Provide the (X, Y) coordinate of the cell's center where the given text is located.  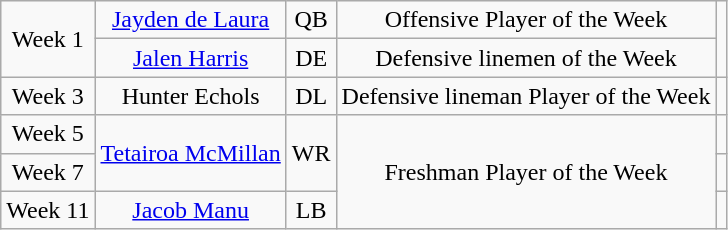
Defensive lineman Player of the Week (526, 96)
Jacob Manu (190, 210)
DE (311, 58)
Week 11 (48, 210)
Hunter Echols (190, 96)
Week 1 (48, 39)
Freshman Player of the Week (526, 172)
Jayden de Laura (190, 20)
Week 3 (48, 96)
LB (311, 210)
WR (311, 153)
Defensive linemen of the Week (526, 58)
Tetairoa McMillan (190, 153)
DL (311, 96)
Jalen Harris (190, 58)
QB (311, 20)
Offensive Player of the Week (526, 20)
Week 5 (48, 134)
Week 7 (48, 172)
